Locate the cell with the specified text and output its (X, Y) center coordinate. 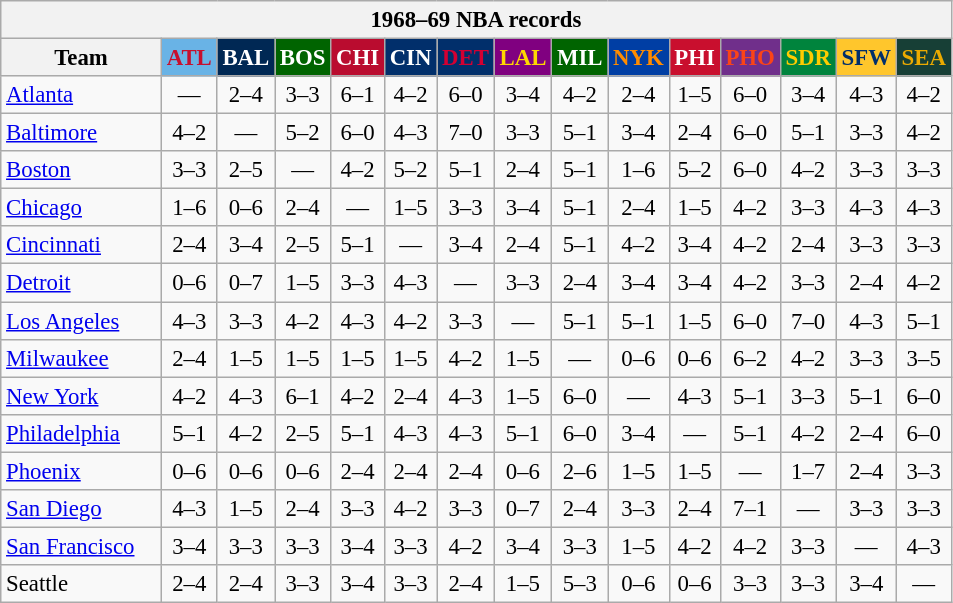
SDR (808, 58)
ATL (189, 58)
Boston (82, 170)
New York (82, 396)
Atlanta (82, 95)
Baltimore (82, 133)
LAL (522, 58)
CHI (358, 58)
MIL (580, 58)
Phoenix (82, 471)
Los Angeles (82, 321)
Seattle (82, 584)
San Diego (82, 509)
Philadelphia (82, 433)
DET (466, 58)
BOS (303, 58)
Milwaukee (82, 358)
Chicago (82, 208)
PHI (694, 58)
Team (82, 58)
1–7 (808, 471)
PHO (750, 58)
BAL (246, 58)
Cincinnati (82, 245)
5–3 (580, 584)
3–5 (924, 358)
CIN (410, 58)
San Francisco (82, 546)
7–1 (750, 509)
6–2 (750, 358)
SEA (924, 58)
NYK (638, 58)
SFW (866, 58)
2–6 (580, 471)
Detroit (82, 283)
1968–69 NBA records (476, 20)
